Search for the cell housing the specified text and yield its [X, Y] center coordinate. 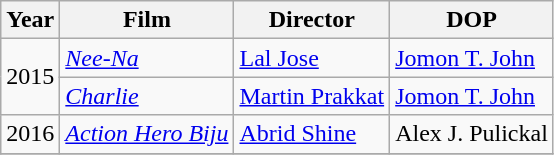
DOP [472, 20]
Year [30, 20]
Action Hero Biju [147, 134]
Martin Prakkat [312, 96]
Lal Jose [312, 58]
Charlie [147, 96]
Abrid Shine [312, 134]
Film [147, 20]
2015 [30, 77]
2016 [30, 134]
Alex J. Pulickal [472, 134]
Nee-Na [147, 58]
Director [312, 20]
